Capture the cell that displays the provided text and extract its [x, y] central coordinate. 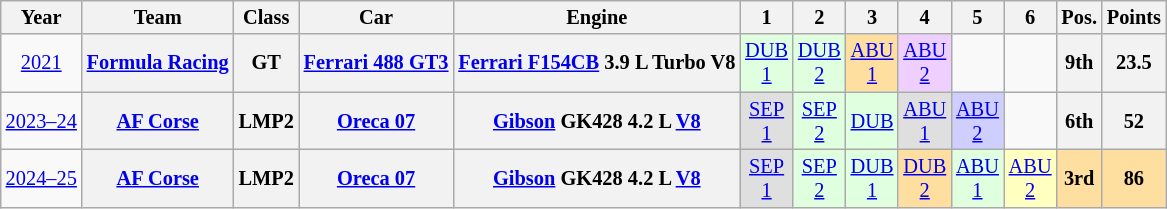
Class [266, 17]
GT [266, 63]
DUB [872, 121]
86 [1134, 178]
9th [1078, 63]
Engine [596, 17]
Team [158, 17]
52 [1134, 121]
Points [1134, 17]
3 [872, 17]
Ferrari F154CB 3.9 L Turbo V8 [596, 63]
2023–24 [42, 121]
6th [1078, 121]
2021 [42, 63]
2 [820, 17]
Ferrari 488 GT3 [376, 63]
3rd [1078, 178]
6 [1030, 17]
2024–25 [42, 178]
Pos. [1078, 17]
Year [42, 17]
1 [766, 17]
Formula Racing [158, 63]
4 [924, 17]
23.5 [1134, 63]
Car [376, 17]
5 [978, 17]
